Locate the cell with the specified text and output its [X, Y] center coordinate. 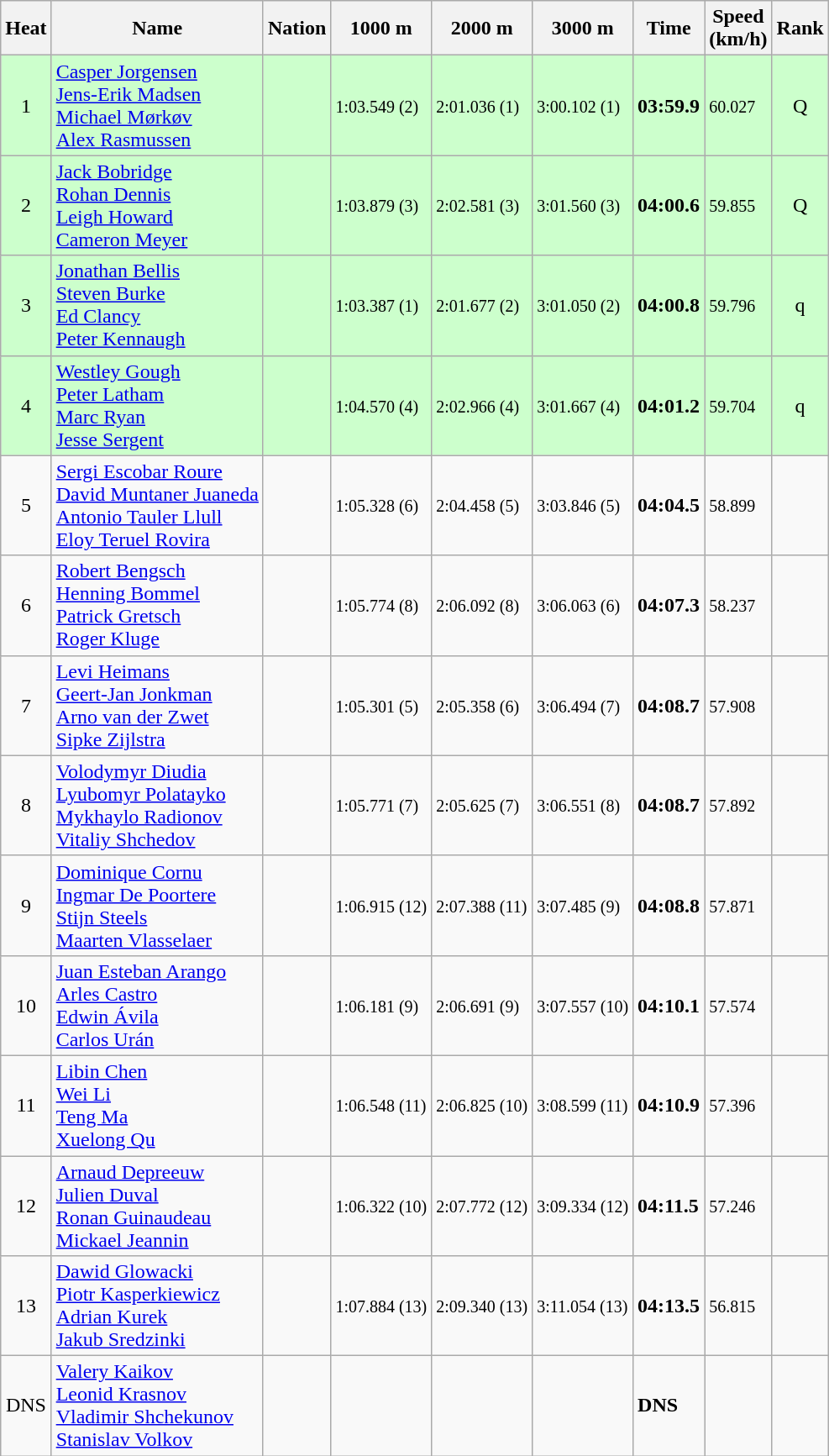
04:00.6 [669, 205]
57.246 [738, 1206]
58.899 [738, 506]
2:04.458 (5) [482, 506]
1000 m [381, 29]
3:00.102 (1) [583, 106]
59.796 [738, 306]
60.027 [738, 106]
04:11.5 [669, 1206]
3:06.494 (7) [583, 706]
Speed(km/h) [738, 29]
Casper JorgensenJens-Erik MadsenMichael MørkøvAlex Rasmussen [157, 106]
Time [669, 29]
2:06.825 (10) [482, 1106]
1:05.774 (8) [381, 605]
3 [26, 306]
04:04.5 [669, 506]
Jack BobridgeRohan DennisLeigh HowardCameron Meyer [157, 205]
Valery KaikovLeonid KrasnovVladimir ShchekunovStanislav Volkov [157, 1406]
59.855 [738, 205]
2:06.092 (8) [482, 605]
1:07.884 (13) [381, 1306]
1:06.322 (10) [381, 1206]
57.396 [738, 1106]
9 [26, 906]
11 [26, 1106]
2:06.691 (9) [482, 1005]
2:07.388 (11) [482, 906]
2:02.966 (4) [482, 405]
13 [26, 1306]
Name [157, 29]
57.871 [738, 906]
59.704 [738, 405]
Nation [296, 29]
1:03.387 (1) [381, 306]
Dawid GlowackiPiotr KasperkiewiczAdrian KurekJakub Sredzinki [157, 1306]
04:10.9 [669, 1106]
10 [26, 1005]
2000 m [482, 29]
1:06.181 (9) [381, 1005]
Rank [800, 29]
03:59.9 [669, 106]
3:01.667 (4) [583, 405]
12 [26, 1206]
1:05.301 (5) [381, 706]
04:01.2 [669, 405]
1:03.879 (3) [381, 205]
2:05.358 (6) [482, 706]
56.815 [738, 1306]
3:06.063 (6) [583, 605]
57.574 [738, 1005]
Heat [26, 29]
Jonathan BellisSteven BurkeEd ClancyPeter Kennaugh [157, 306]
04:00.8 [669, 306]
2:01.036 (1) [482, 106]
Westley GoughPeter LathamMarc RyanJesse Sergent [157, 405]
8 [26, 805]
7 [26, 706]
Juan Esteban ArangoArles CastroEdwin ÁvilaCarlos Urán [157, 1005]
1:05.328 (6) [381, 506]
3:03.846 (5) [583, 506]
3:01.560 (3) [583, 205]
04:13.5 [669, 1306]
4 [26, 405]
2 [26, 205]
6 [26, 605]
2:02.581 (3) [482, 205]
1:05.771 (7) [381, 805]
3:07.557 (10) [583, 1005]
Volodymyr DiudiaLyubomyr PolataykoMykhaylo RadionovVitaliy Shchedov [157, 805]
Robert BengschHenning BommelPatrick GretschRoger Kluge [157, 605]
3000 m [583, 29]
57.908 [738, 706]
1 [26, 106]
5 [26, 506]
04:07.3 [669, 605]
3:01.050 (2) [583, 306]
Sergi Escobar RoureDavid Muntaner JuanedaAntonio Tauler LlullEloy Teruel Rovira [157, 506]
1:03.549 (2) [381, 106]
2:07.772 (12) [482, 1206]
Libin ChenWei LiTeng MaXuelong Qu [157, 1106]
3:08.599 (11) [583, 1106]
3:07.485 (9) [583, 906]
Levi HeimansGeert-Jan JonkmanArno van der ZwetSipke Zijlstra [157, 706]
04:10.1 [669, 1005]
2:01.677 (2) [482, 306]
1:04.570 (4) [381, 405]
3:11.054 (13) [583, 1306]
58.237 [738, 605]
2:09.340 (13) [482, 1306]
04:08.8 [669, 906]
Arnaud DepreeuwJulien DuvalRonan GuinaudeauMickael Jeannin [157, 1206]
Dominique CornuIngmar De PoortereStijn SteelsMaarten Vlasselaer [157, 906]
57.892 [738, 805]
1:06.915 (12) [381, 906]
3:09.334 (12) [583, 1206]
1:06.548 (11) [381, 1106]
2:05.625 (7) [482, 805]
3:06.551 (8) [583, 805]
